Return the (x, y) coordinate for the center point of the cell that contains the specified text.  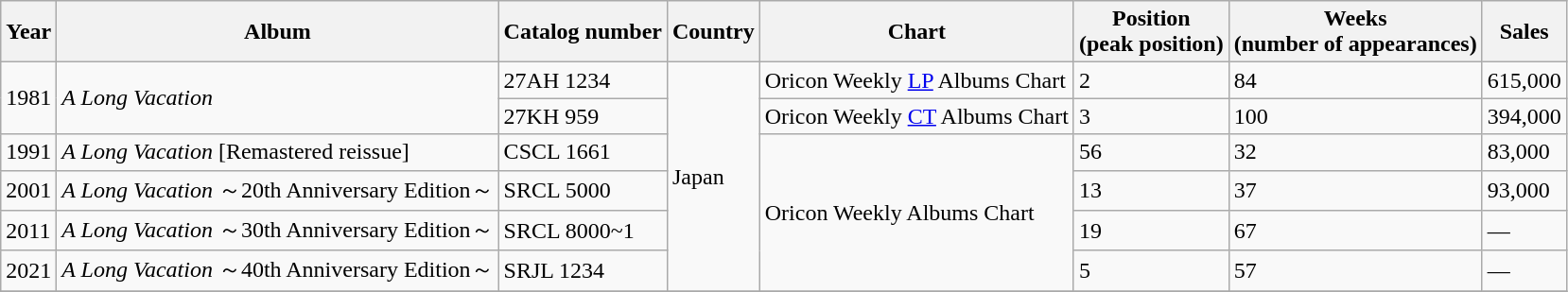
32 (1355, 152)
100 (1355, 116)
19 (1151, 231)
93,000 (1524, 191)
2001 (28, 191)
SRCL 8000~1 (583, 231)
3 (1151, 116)
Oricon Weekly Albums Chart (916, 213)
A Long Vacation [Remastered reissue] (278, 152)
2011 (28, 231)
A Long Vacation ～30th Anniversary Edition～ (278, 231)
Country (713, 32)
CSCL 1661 (583, 152)
83,000 (1524, 152)
1981 (28, 98)
Chart (916, 32)
Sales (1524, 32)
Oricon Weekly LP Albums Chart (916, 80)
Album (278, 32)
84 (1355, 80)
67 (1355, 231)
Year (28, 32)
SRCL 5000 (583, 191)
5 (1151, 270)
13 (1151, 191)
394,000 (1524, 116)
A Long Vacation ～20th Anniversary Edition～ (278, 191)
56 (1151, 152)
SRJL 1234 (583, 270)
27KH 959 (583, 116)
615,000 (1524, 80)
1991 (28, 152)
Oricon Weekly CT Albums Chart (916, 116)
A Long Vacation (278, 98)
57 (1355, 270)
Position(peak position) (1151, 32)
37 (1355, 191)
Catalog number (583, 32)
Weeks(number of appearances) (1355, 32)
Japan (713, 177)
27AH 1234 (583, 80)
2021 (28, 270)
2 (1151, 80)
A Long Vacation ～40th Anniversary Edition～ (278, 270)
